Locate the cell with the specified text and output its [x, y] center coordinate. 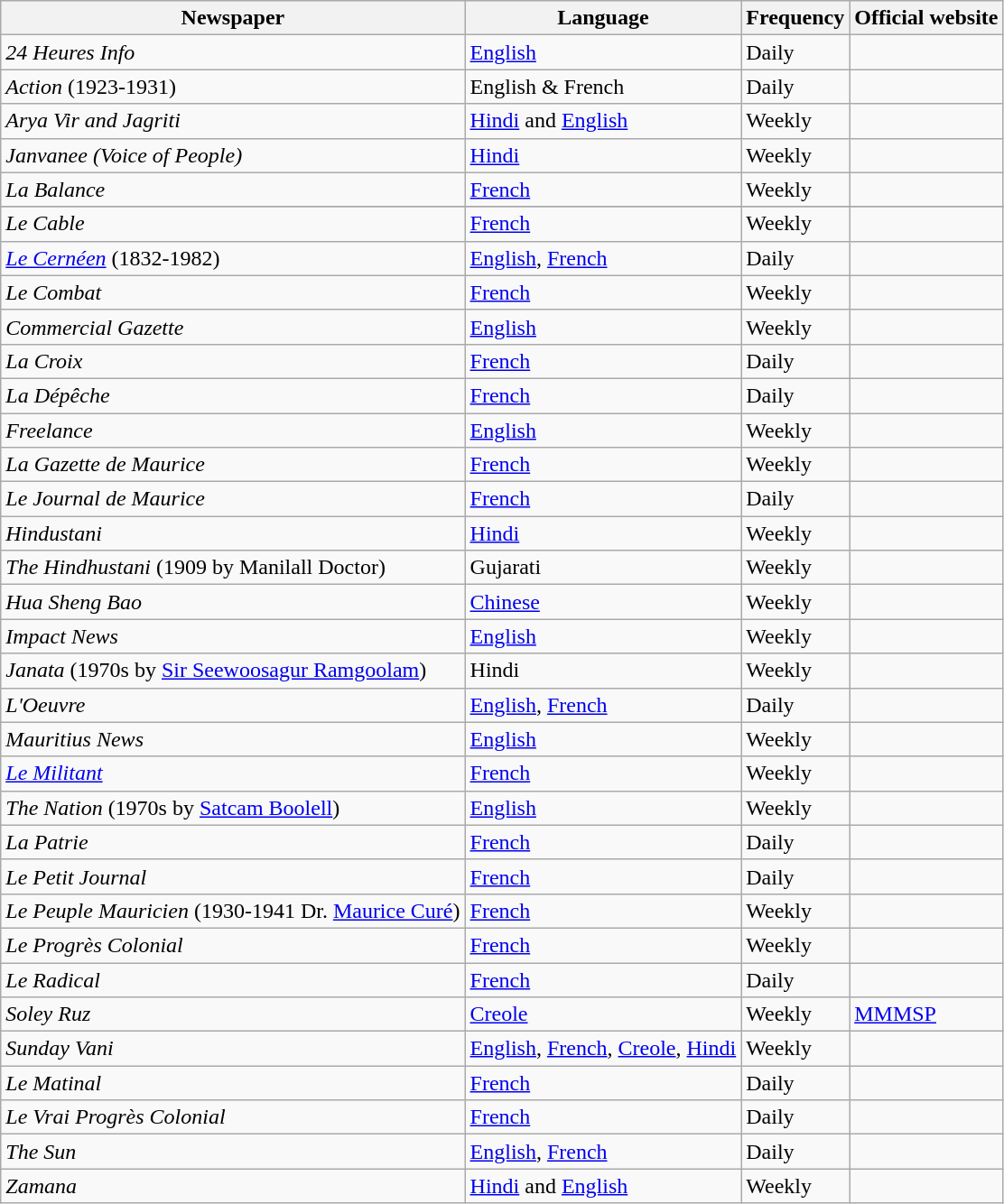
Mauritius News [233, 739]
The Hindhustani (1909 by Manilall Doctor) [233, 568]
Le Radical [233, 979]
Zamana [233, 1186]
La Balance [233, 190]
Le Progrès Colonial [233, 945]
Hua Sheng Bao [233, 602]
The Sun [233, 1152]
The Nation (1970s by Satcam Boolell) [233, 808]
24 Heures Info [233, 52]
Freelance [233, 431]
L'Oeuvre [233, 705]
Janvanee (Voice of People) [233, 155]
Chinese [603, 602]
Le Cernéen (1832-1982) [233, 258]
Le Combat [233, 292]
Le Matinal [233, 1083]
Official website [926, 18]
La Dépêche [233, 395]
Language [603, 18]
Commercial Gazette [233, 327]
Soley Ruz [233, 1014]
English & French [603, 87]
Hindustani [233, 533]
Le Journal de Maurice [233, 499]
Sunday Vani [233, 1049]
Le Vrai Progrès Colonial [233, 1117]
MMMSP [926, 1014]
Le Petit Journal [233, 876]
Arya Vir and Jagriti [233, 121]
Action (1923-1931) [233, 87]
English, French, Creole, Hindi [603, 1049]
Frequency [795, 18]
Gujarati [603, 568]
Janata (1970s by Sir Seewoosagur Ramgoolam) [233, 671]
La Croix [233, 361]
Le Peuple Mauricien (1930-1941 Dr. Maurice Curé) [233, 911]
Le Militant [233, 773]
Newspaper [233, 18]
Le Cable [233, 224]
Creole [603, 1014]
La Gazette de Maurice [233, 465]
La Patrie [233, 842]
Impact News [233, 636]
